Find where the given text appears and provide that cell's center as (x, y) coordinate. 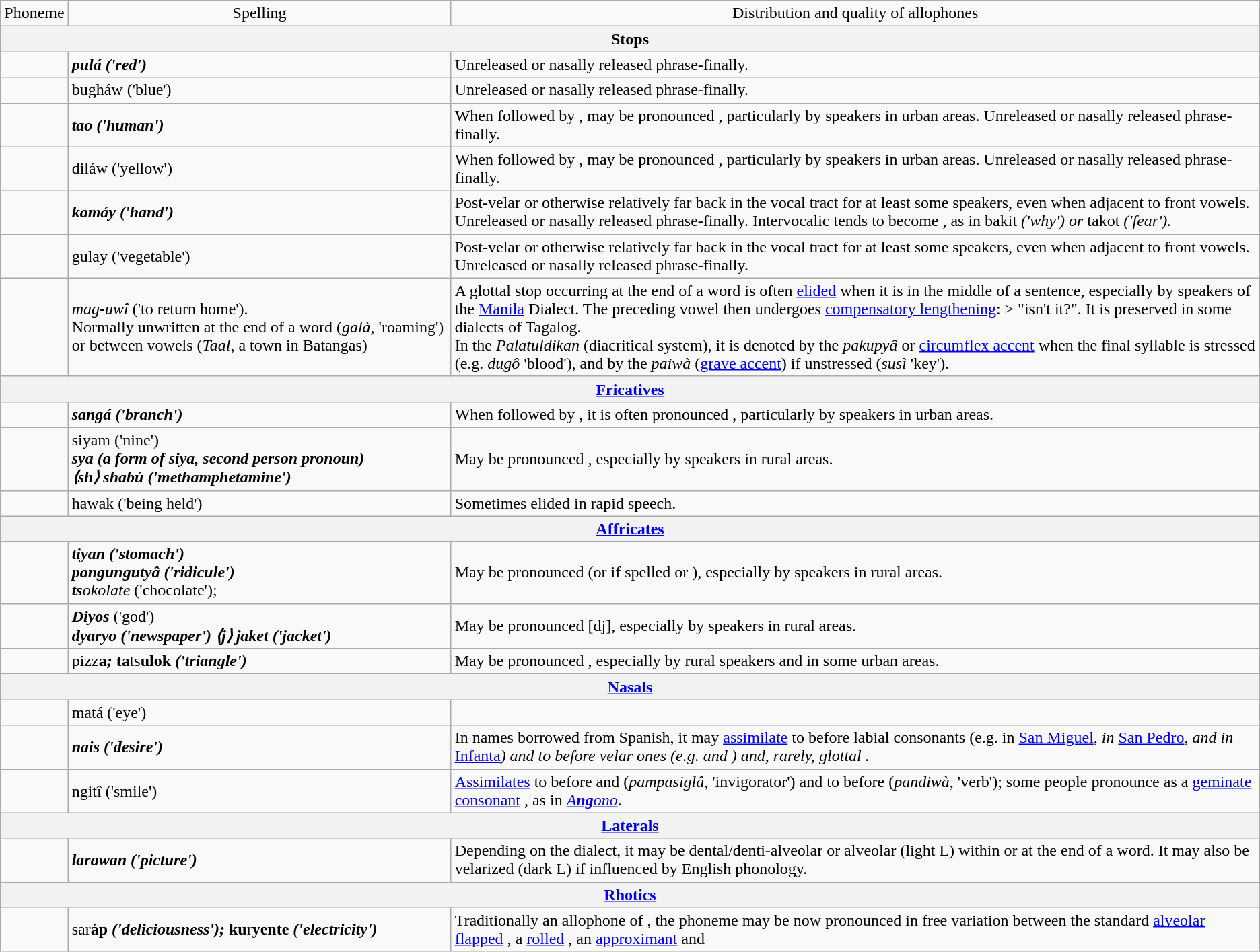
Distribution and quality of allophones (855, 13)
When followed by , it is often pronounced , particularly by speakers in urban areas. (855, 414)
May be pronounced [dj], especially by speakers in rural areas. (855, 626)
Assimilates to before and (pampasiglâ, 'invigorator') and to before (pandiwà, 'verb'); some people pronounce as a geminate consonant , as in Angono. (855, 791)
Spelling (260, 13)
tao ('human') (260, 125)
gulay ('vegetable') (260, 256)
Rhotics (630, 895)
tiyan ('stomach') pangungutyâ ('ridicule') tsokolate ('chocolate'); (260, 573)
ngitî ('smile') (260, 791)
hawak ('being held') (260, 503)
bugháw ('blue') (260, 90)
mag-uwî ('to return home'). Normally unwritten at the end of a word (galà, 'roaming') or between vowels (Taal, a town in Batangas) (260, 327)
siyam ('nine') sya (a form of siya, second person pronoun)⟨sh⟩ shabú ('methamphetamine') (260, 459)
May be pronounced , especially by speakers in rural areas. (855, 459)
kamáy ('hand') (260, 213)
Affricates (630, 529)
matá ('eye') (260, 712)
Phoneme (34, 13)
nais ('desire') (260, 747)
Nasals (630, 687)
pulá ('red') (260, 65)
May be pronounced , especially by rural speakers and in some urban areas. (855, 661)
Diyos ('god') dyaryo ('newspaper') ⟨j⟩ jaket ('jacket') (260, 626)
sangá ('branch') (260, 414)
Sometimes elided in rapid speech. (855, 503)
larawan ('picture') (260, 860)
Fricatives (630, 389)
saráp ('deliciousness'); kuryente ('electricity') (260, 930)
May be pronounced (or if spelled or ), especially by speakers in rural areas. (855, 573)
Laterals (630, 826)
pizza; tatsulok ('triangle') (260, 661)
diláw ('yellow') (260, 168)
Stops (630, 39)
